Locate the cell with the specified text and output its [x, y] center coordinate. 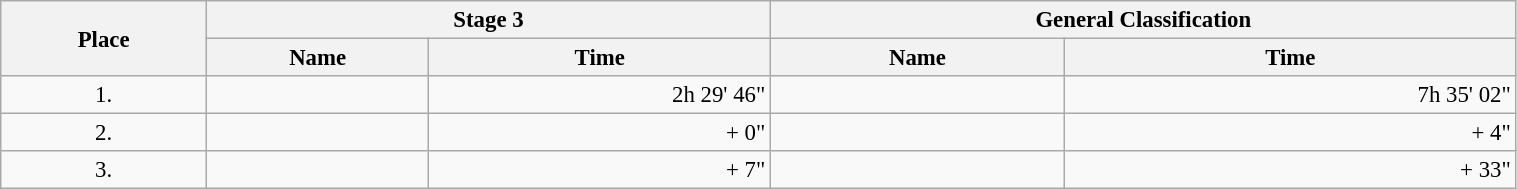
+ 4" [1290, 133]
1. [104, 95]
Stage 3 [488, 20]
7h 35' 02" [1290, 95]
+ 0" [600, 133]
General Classification [1144, 20]
2h 29' 46" [600, 95]
2. [104, 133]
+ 33" [1290, 170]
Place [104, 38]
+ 7" [600, 170]
3. [104, 170]
